Scan for the cell matching the given text and deliver its [x, y] coordinate at center. 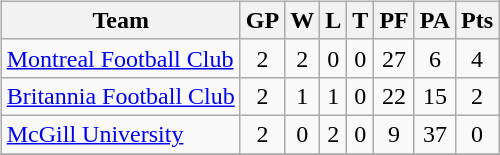
Britannia Football Club [120, 96]
22 [394, 96]
PF [394, 20]
McGill University [120, 134]
L [334, 20]
W [302, 20]
Team [120, 20]
27 [394, 58]
GP [262, 20]
T [360, 20]
15 [434, 96]
4 [478, 58]
Montreal Football Club [120, 58]
9 [394, 134]
37 [434, 134]
PA [434, 20]
Pts [478, 20]
6 [434, 58]
